Pinpoint the cell where the given text exists, returning its [X, Y] midpoint coordinate. 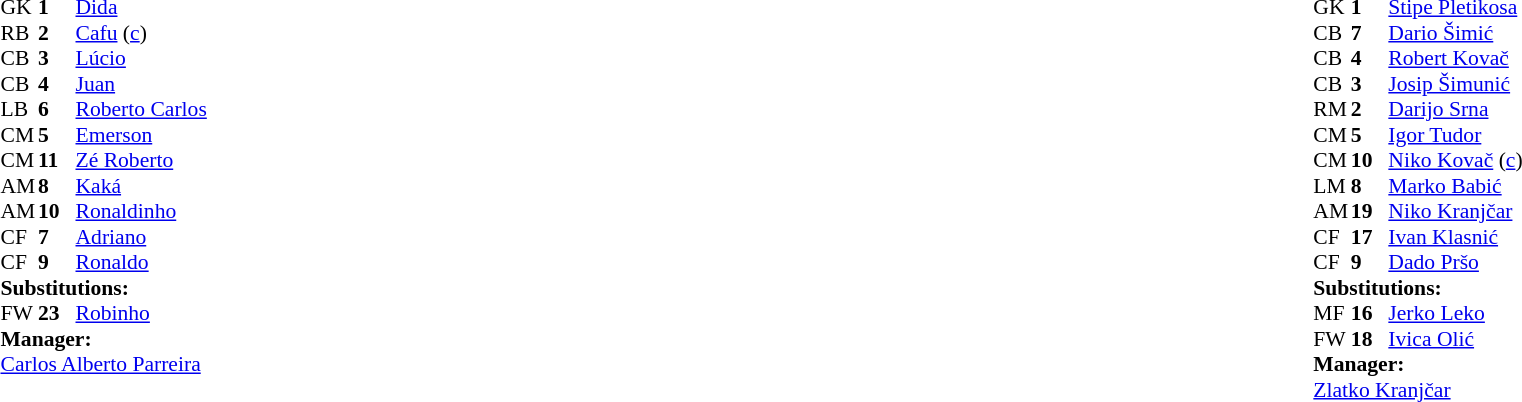
Dario Šimić [1455, 33]
Dado Pršo [1455, 263]
Kaká [142, 186]
Ivan Klasnić [1455, 237]
6 [57, 109]
Darijo Srna [1455, 109]
Ronaldo [142, 263]
11 [57, 161]
Marko Babić [1455, 186]
Robert Kovač [1455, 59]
Ronaldinho [142, 211]
LB [19, 109]
Josip Šimunić [1455, 84]
18 [1370, 339]
Robinho [142, 313]
19 [1370, 211]
Juan [142, 84]
Emerson [142, 135]
LM [1332, 186]
23 [57, 313]
Ivica Olić [1455, 339]
Jerko Leko [1455, 313]
Roberto Carlos [142, 109]
Lúcio [142, 59]
Niko Kranjčar [1455, 211]
16 [1370, 313]
17 [1370, 237]
Igor Tudor [1455, 135]
Zé Roberto [142, 161]
Niko Kovač (c) [1455, 161]
RB [19, 33]
Adriano [142, 237]
RM [1332, 109]
MF [1332, 313]
Carlos Alberto Parreira [103, 365]
Cafu (c) [142, 33]
